Search for the cell housing the specified text and yield its (x, y) center coordinate. 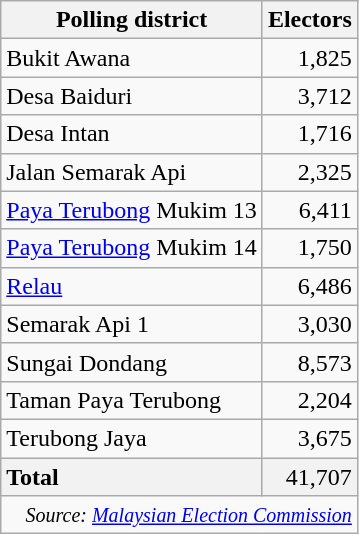
Jalan Semarak Api (132, 172)
Paya Terubong Mukim 14 (132, 248)
6,486 (310, 286)
Semarak Api 1 (132, 324)
1,750 (310, 248)
Electors (310, 20)
Total (132, 477)
Relau (132, 286)
6,411 (310, 210)
2,325 (310, 172)
Paya Terubong Mukim 13 (132, 210)
Source: Malaysian Election Commission (180, 515)
41,707 (310, 477)
Polling district (132, 20)
3,030 (310, 324)
1,716 (310, 134)
Desa Baiduri (132, 96)
3,712 (310, 96)
Terubong Jaya (132, 438)
3,675 (310, 438)
2,204 (310, 400)
1,825 (310, 58)
Desa Intan (132, 134)
Sungai Dondang (132, 362)
8,573 (310, 362)
Taman Paya Terubong (132, 400)
Bukit Awana (132, 58)
